Capture the cell that displays the provided text and extract its (X, Y) central coordinate. 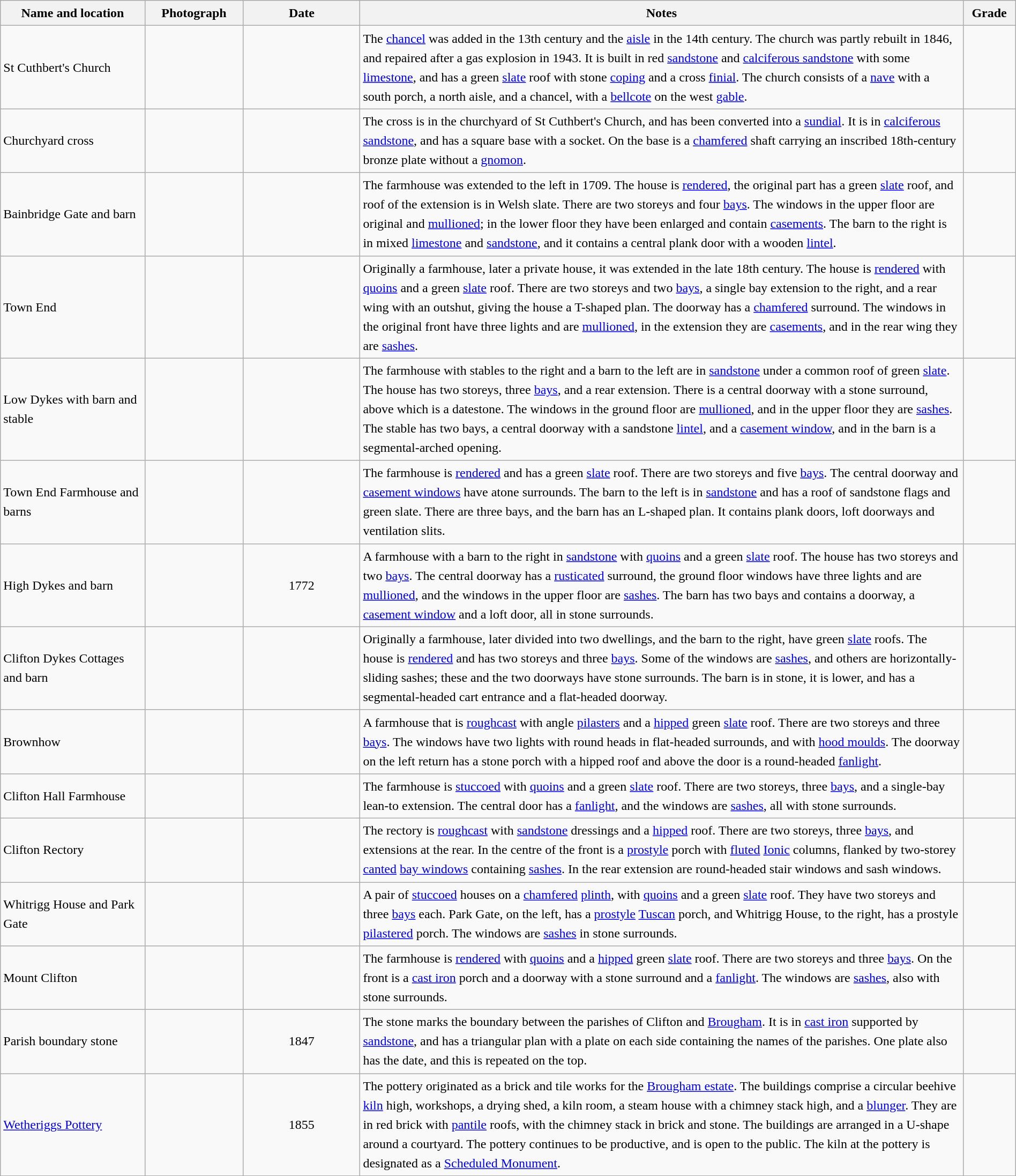
Notes (661, 13)
Photograph (194, 13)
Low Dykes with barn and stable (73, 410)
Brownhow (73, 742)
Name and location (73, 13)
Date (302, 13)
Town End Farmhouse and barns (73, 502)
Wetheriggs Pottery (73, 1125)
Clifton Dykes Cottages and barn (73, 668)
Clifton Hall Farmhouse (73, 795)
High Dykes and barn (73, 585)
Churchyard cross (73, 140)
Whitrigg House and Park Gate (73, 914)
Town End (73, 307)
Mount Clifton (73, 978)
St Cuthbert's Church (73, 68)
Bainbridge Gate and barn (73, 214)
Parish boundary stone (73, 1042)
1772 (302, 585)
1847 (302, 1042)
1855 (302, 1125)
Clifton Rectory (73, 850)
Grade (989, 13)
